Find where the given text appears and provide that cell's center as [X, Y] coordinate. 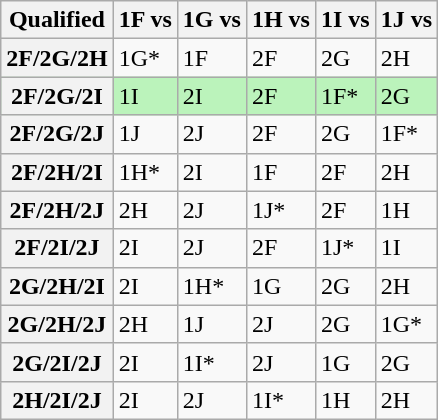
1J vs [406, 20]
2G/2H/2I [57, 286]
2F/2G/2I [57, 96]
1H vs [280, 20]
1F vs [145, 20]
2F/2H/2J [57, 210]
1G vs [212, 20]
2G/2H/2J [57, 324]
Qualified [57, 20]
2F/2H/2I [57, 172]
2H/2I/2J [57, 400]
1I vs [345, 20]
2F/2G/2J [57, 134]
2F/2G/2H [57, 58]
2F/2I/2J [57, 248]
2G/2I/2J [57, 362]
